Identify which cell holds the provided text, then report its [X, Y] central coordinate. 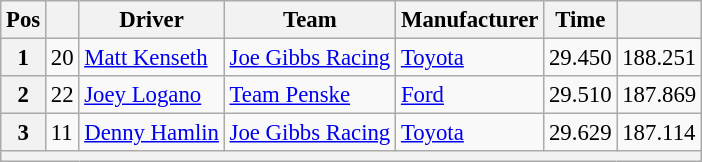
Team [310, 20]
Driver [152, 20]
Matt Kenseth [152, 58]
29.450 [580, 58]
187.114 [660, 133]
22 [62, 95]
188.251 [660, 58]
20 [62, 58]
Ford [470, 95]
3 [24, 133]
Manufacturer [470, 20]
Time [580, 20]
Pos [24, 20]
Team Penske [310, 95]
1 [24, 58]
11 [62, 133]
2 [24, 95]
29.510 [580, 95]
Joey Logano [152, 95]
29.629 [580, 133]
187.869 [660, 95]
Denny Hamlin [152, 133]
